Return the (x, y) coordinate for the center point of the cell that contains the specified text.  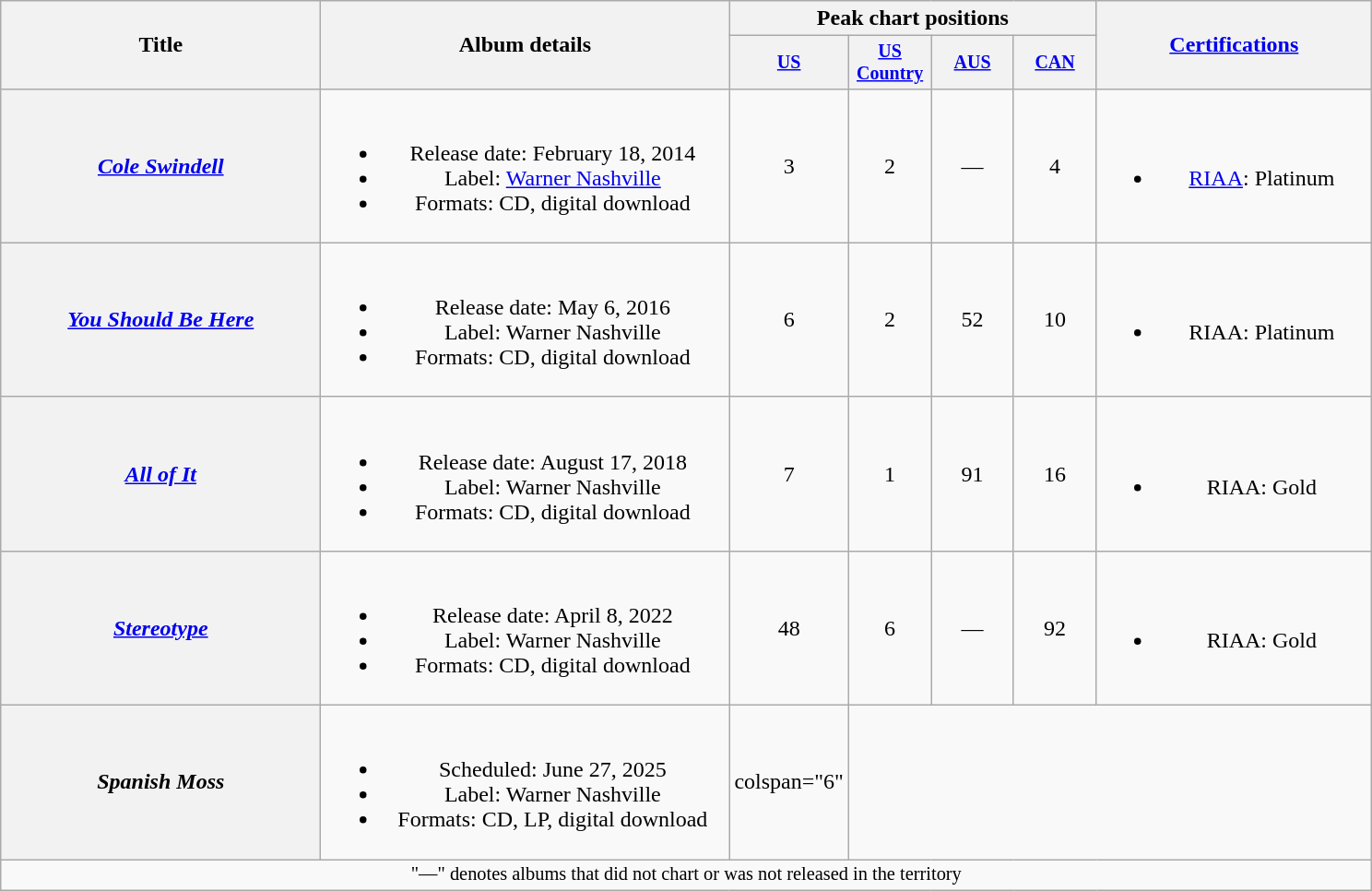
Release date: May 6, 2016Label: Warner NashvilleFormats: CD, digital download (526, 319)
Release date: August 17, 2018Label: Warner NashvilleFormats: CD, digital download (526, 474)
Certifications (1234, 45)
48 (789, 627)
Title (160, 45)
92 (1055, 627)
"—" denotes albums that did not chart or was not released in the territory (686, 875)
US Country (889, 63)
AUS (972, 63)
Release date: February 18, 2014Label: Warner NashvilleFormats: CD, digital download (526, 166)
colspan="6" (789, 782)
Peak chart positions (913, 18)
All of It (160, 474)
10 (1055, 319)
Stereotype (160, 627)
Cole Swindell (160, 166)
CAN (1055, 63)
91 (972, 474)
3 (789, 166)
4 (1055, 166)
16 (1055, 474)
7 (789, 474)
Album details (526, 45)
1 (889, 474)
52 (972, 319)
You Should Be Here (160, 319)
US (789, 63)
Spanish Moss (160, 782)
Scheduled: June 27, 2025 Label: Warner NashvilleFormats: CD, LP, digital download (526, 782)
Release date: April 8, 2022Label: Warner NashvilleFormats: CD, digital download (526, 627)
